Detect which cell encompasses the target text, then output its (x, y) center coordinate. 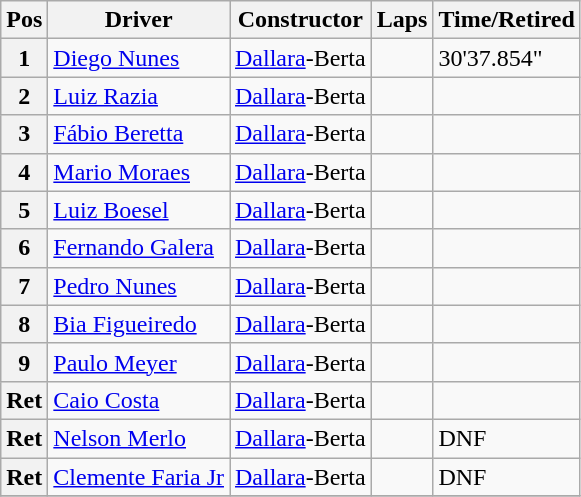
Pos (24, 20)
1 (24, 58)
Diego Nunes (139, 58)
Paulo Meyer (139, 362)
Bia Figueiredo (139, 324)
Fábio Beretta (139, 134)
3 (24, 134)
Driver (139, 20)
Time/Retired (506, 20)
Laps (402, 20)
30'37.854" (506, 58)
2 (24, 96)
Luiz Razia (139, 96)
7 (24, 286)
6 (24, 248)
Mario Moraes (139, 172)
Pedro Nunes (139, 286)
9 (24, 362)
Clemente Faria Jr (139, 477)
5 (24, 210)
Fernando Galera (139, 248)
Luiz Boesel (139, 210)
Nelson Merlo (139, 438)
Caio Costa (139, 400)
4 (24, 172)
8 (24, 324)
Constructor (301, 20)
